Locate the cell with the specified text and output its [X, Y] center coordinate. 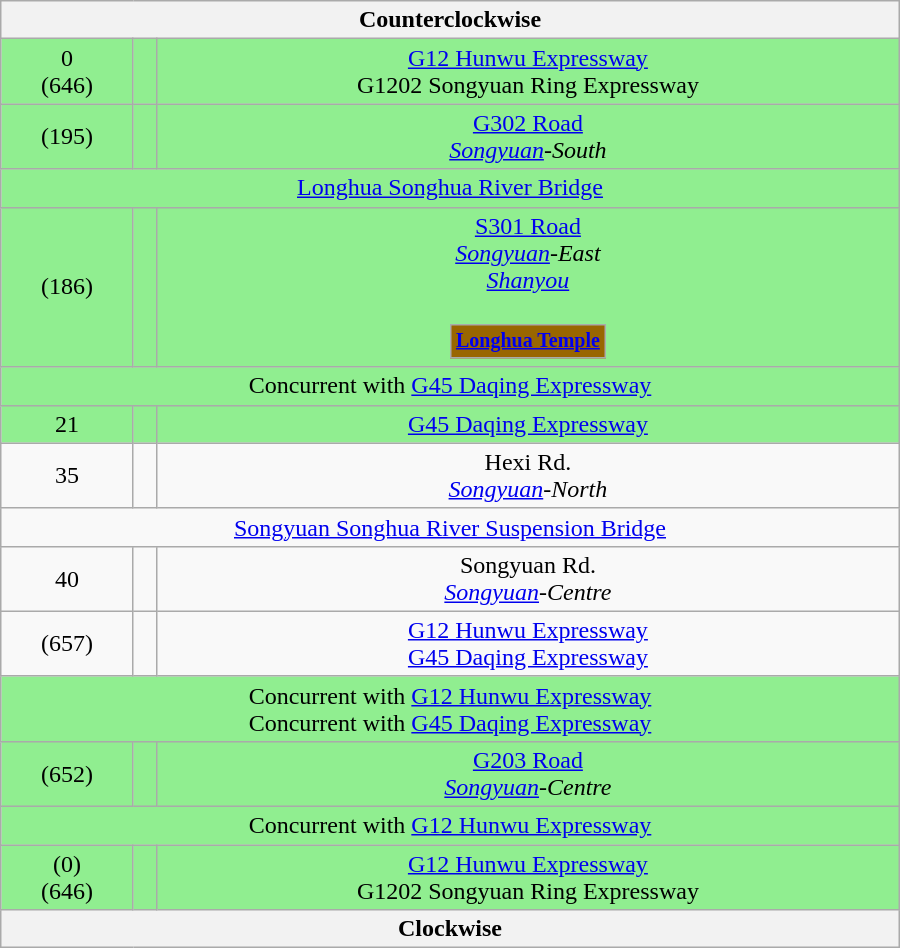
(195) [68, 136]
40 [68, 578]
Concurrent with G45 Daqing Expressway [450, 386]
Counterclockwise [450, 20]
Longhua Songhua River Bridge [450, 188]
S301 RoadSongyuan-EastShanyou Longhua Temple [528, 287]
G12 Hunwu Expressway G45 Daqing Expressway [528, 644]
21 [68, 424]
Hexi Rd.Songyuan-North [528, 476]
(652) [68, 774]
Songyuan Songhua River Suspension Bridge [450, 527]
G203 RoadSongyuan-Centre [528, 774]
(0)(646) [68, 878]
(657) [68, 644]
(186) [68, 287]
35 [68, 476]
Songyuan Rd.Songyuan-Centre [528, 578]
0(646) [68, 72]
Concurrent with G12 Hunwu Expressway Concurrent with G45 Daqing Expressway [450, 708]
Concurrent with G12 Hunwu Expressway [450, 826]
G45 Daqing Expressway [528, 424]
Clockwise [450, 929]
G302 RoadSongyuan-South [528, 136]
Longhua Temple [528, 342]
